Provide the [X, Y] coordinate of the cell's center where the given text is located.  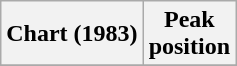
Peakposition [189, 34]
Chart (1983) [72, 34]
